Detect which cell encompasses the target text, then output its [x, y] center coordinate. 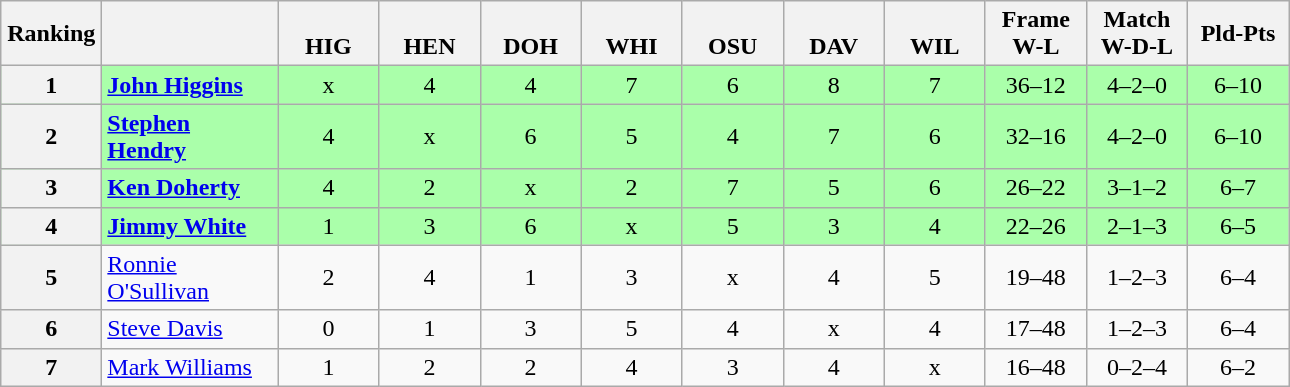
Ranking [52, 34]
22–26 [1036, 226]
17–48 [1036, 329]
John Higgins [190, 85]
Pld-Pts [1238, 34]
Stephen Hendry [190, 136]
6–7 [1238, 188]
0–2–4 [1136, 367]
HEN [430, 34]
3–1–2 [1136, 188]
OSU [732, 34]
Jimmy White [190, 226]
6–2 [1238, 367]
DOH [530, 34]
Steve Davis [190, 329]
FrameW-L [1036, 34]
Ken Doherty [190, 188]
MatchW-D-L [1136, 34]
0 [328, 329]
26–22 [1036, 188]
36–12 [1036, 85]
WHI [632, 34]
Ronnie O'Sullivan [190, 278]
19–48 [1036, 278]
DAV [834, 34]
Mark Williams [190, 367]
32–16 [1036, 136]
6–5 [1238, 226]
HIG [328, 34]
8 [834, 85]
WIL [934, 34]
2–1–3 [1136, 226]
16–48 [1036, 367]
